Search for the cell housing the specified text and yield its (x, y) center coordinate. 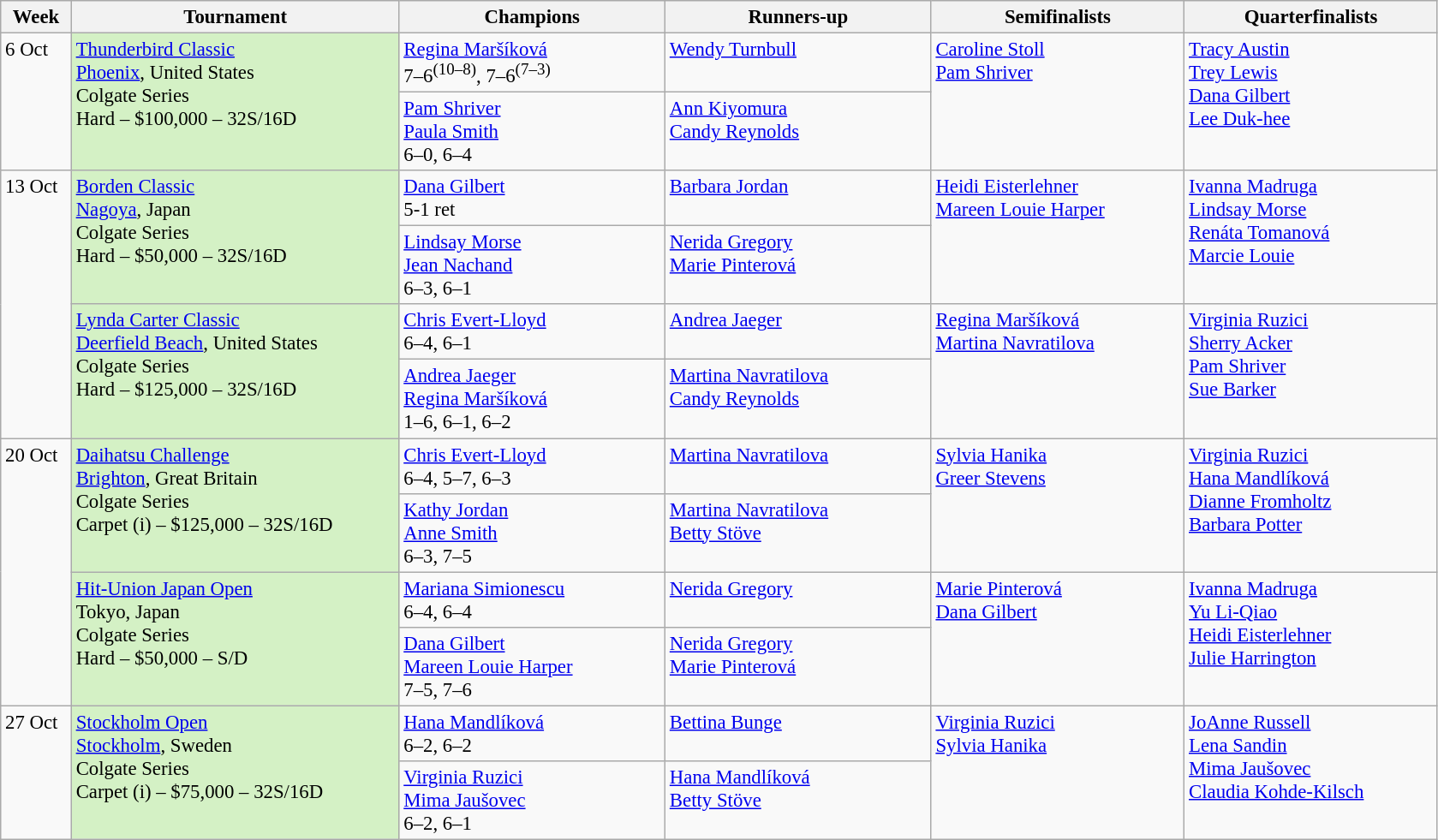
Regina Maršíková 7–6(10–8), 7–6(7–3) (533, 63)
Bettina Bunge (798, 733)
Stockholm Open Stockholm, Sweden Colgate SeriesCarpet (i) – $75,000 – 32S/16D (235, 772)
Thunderbird Classic Phoenix, United States Colgate SeriesHard – $100,000 – 32S/16D (235, 103)
Andrea Jaeger Regina Maršíková 1–6, 6–1, 6–2 (533, 399)
Regina Maršíková Martina Navratilova (1058, 372)
Martina Navratilova (798, 466)
Hit-Union Japan Open Tokyo, Japan Colgate SeriesHard – $50,000 – S/D (235, 639)
Virginia Ruzici Hana Mandlíková Dianne Fromholtz Barbara Potter (1311, 505)
Marie Pinterová Dana Gilbert (1058, 639)
Tournament (235, 17)
Virginia Ruzici Sherry Acker Pam Shriver Sue Barker (1311, 372)
Ivanna Madruga Lindsay Morse Renáta Tomanová Marcie Louie (1311, 237)
Daihatsu Challenge Brighton, Great BritainColgate SeriesCarpet (i) – $125,000 – 32S/16D (235, 505)
Dana Gilbert Mareen Louie Harper 7–5, 7–6 (533, 666)
Runners-up (798, 17)
Chris Evert-Lloyd 6–4, 5–7, 6–3 (533, 466)
Pam Shriver Paula Smith 6–0, 6–4 (533, 132)
Champions (533, 17)
Caroline Stoll Pam Shriver (1058, 103)
6 Oct (36, 103)
Ann Kiyomura Candy Reynolds (798, 132)
Dana Gilbert 5-1 ret (533, 199)
Virginia Ruzici Sylvia Hanika (1058, 772)
Kathy Jordan Anne Smith 6–3, 7–5 (533, 533)
Lindsay Morse Jean Nachand 6–3, 6–1 (533, 265)
Quarterfinalists (1311, 17)
Mariana Simionescu 6–4, 6–4 (533, 599)
Ivanna Madruga Yu Li-Qiao Heidi Eisterlehner Julie Harrington (1311, 639)
Week (36, 17)
13 Oct (36, 304)
Borden Classic Nagoya, Japan Colgate SeriesHard – $50,000 – 32S/16D (235, 237)
Hana Mandlíková Betty Stöve (798, 801)
Andrea Jaeger (798, 332)
20 Oct (36, 572)
Sylvia Hanika Greer Stevens (1058, 505)
Virginia Ruzici Mima Jaušovec 6–2, 6–1 (533, 801)
Heidi Eisterlehner Mareen Louie Harper (1058, 237)
Chris Evert-Lloyd 6–4, 6–1 (533, 332)
Barbara Jordan (798, 199)
Nerida Gregory (798, 599)
Tracy Austin Trey Lewis Dana Gilbert Lee Duk-hee (1311, 103)
Lynda Carter Classic Deerfield Beach, United States Colgate SeriesHard – $125,000 – 32S/16D (235, 372)
Wendy Turnbull (798, 63)
Hana Mandlíková 6–2, 6–2 (533, 733)
Martina Navratilova Candy Reynolds (798, 399)
Martina Navratilova Betty Stöve (798, 533)
27 Oct (36, 772)
JoAnne Russell Lena Sandin Mima Jaušovec Claudia Kohde-Kilsch (1311, 772)
Semifinalists (1058, 17)
